Determine the (x, y) coordinate at the center of the cell enclosing the given text.  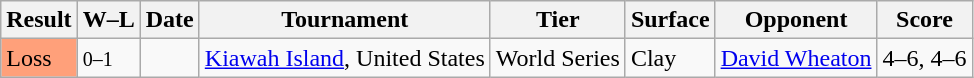
David Wheaton (796, 58)
Tier (558, 20)
0–1 (108, 58)
Tournament (344, 20)
World Series (558, 58)
Score (924, 20)
Date (170, 20)
Surface (670, 20)
4–6, 4–6 (924, 58)
W–L (108, 20)
Clay (670, 58)
Result (39, 20)
Kiawah Island, United States (344, 58)
Loss (39, 58)
Opponent (796, 20)
